Extract the (x, y) coordinate from the center of the cell holding the provided text.  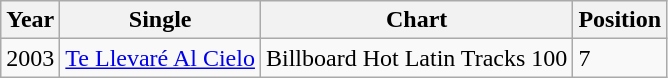
2003 (30, 58)
7 (620, 58)
Year (30, 20)
Single (160, 20)
Te Llevaré Al Cielo (160, 58)
Chart (416, 20)
Position (620, 20)
Billboard Hot Latin Tracks 100 (416, 58)
